Search for the cell housing the specified text and yield its (X, Y) center coordinate. 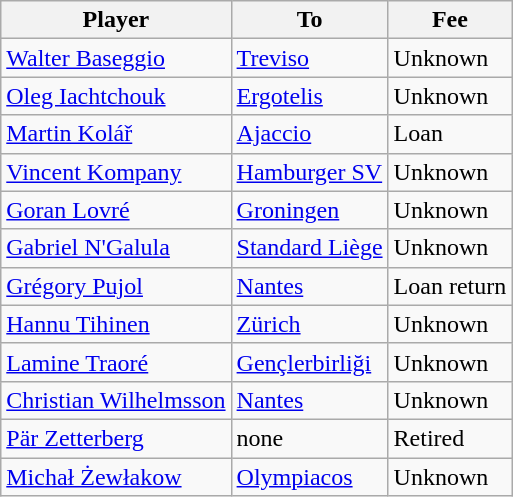
Lamine Traoré (116, 362)
Hannu Tihinen (116, 324)
Christian Wilhelmsson (116, 400)
Gabriel N'Galula (116, 248)
Oleg Iachtchouk (116, 96)
Loan (450, 134)
Ajaccio (310, 134)
Martin Kolář (116, 134)
Fee (450, 20)
none (310, 438)
Loan return (450, 286)
To (310, 20)
Zürich (310, 324)
Grégory Pujol (116, 286)
Pär Zetterberg (116, 438)
Michał Żewłakow (116, 477)
Gençlerbirliği (310, 362)
Hamburger SV (310, 172)
Standard Liège (310, 248)
Treviso (310, 58)
Vincent Kompany (116, 172)
Groningen (310, 210)
Olympiacos (310, 477)
Walter Baseggio (116, 58)
Ergotelis (310, 96)
Player (116, 20)
Goran Lovré (116, 210)
Retired (450, 438)
